Output the [X, Y] coordinate of the center of the cell containing the given text.  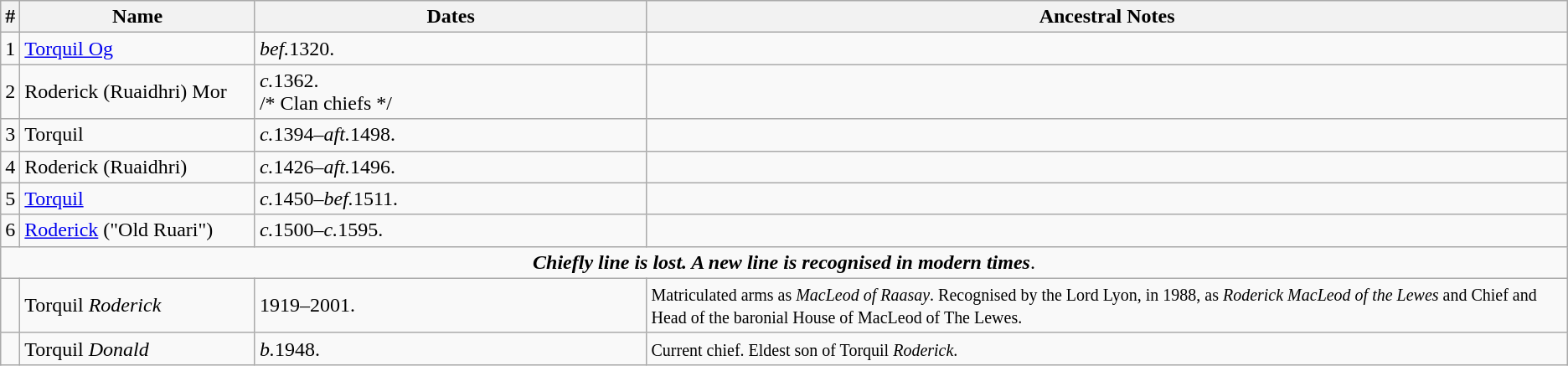
2 [10, 92]
c.1362./* Clan chiefs */ [451, 92]
1 [10, 49]
5 [10, 198]
# [10, 17]
Dates [451, 17]
3 [10, 135]
Name [137, 17]
c.1394–aft.1498. [451, 135]
Torquil Roderick [137, 305]
c.1426–aft.1496. [451, 167]
b.1948. [451, 348]
1919–2001. [451, 305]
6 [10, 230]
Torquil Donald [137, 348]
c.1450–bef.1511. [451, 198]
bef.1320. [451, 49]
4 [10, 167]
Roderick ("Old Ruari") [137, 230]
Current chief. Eldest son of Torquil Roderick. [1107, 348]
Torquil Og [137, 49]
c.1500–c.1595. [451, 230]
Ancestral Notes [1107, 17]
Chiefly line is lost. A new line is recognised in modern times. [784, 262]
Roderick (Ruaidhri) [137, 167]
Roderick (Ruaidhri) Mor [137, 92]
